Search for the cell housing the specified text and yield its (x, y) center coordinate. 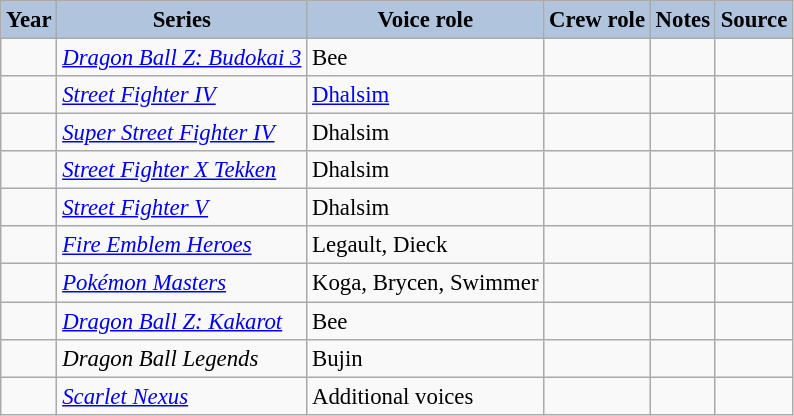
Fire Emblem Heroes (182, 245)
Scarlet Nexus (182, 396)
Year (29, 20)
Street Fighter IV (182, 95)
Koga, Brycen, Swimmer (426, 283)
Source (754, 20)
Super Street Fighter IV (182, 133)
Series (182, 20)
Pokémon Masters (182, 283)
Bujin (426, 358)
Legault, Dieck (426, 245)
Additional voices (426, 396)
Dragon Ball Z: Budokai 3 (182, 58)
Dragon Ball Legends (182, 358)
Notes (682, 20)
Dragon Ball Z: Kakarot (182, 321)
Crew role (598, 20)
Street Fighter V (182, 208)
Street Fighter X Tekken (182, 170)
Voice role (426, 20)
